Find where the given text appears and provide that cell's center as (x, y) coordinate. 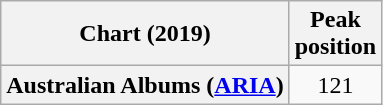
Chart (2019) (145, 34)
Australian Albums (ARIA) (145, 85)
121 (335, 85)
Peakposition (335, 34)
